Identify which cell holds the provided text, then report its [X, Y] central coordinate. 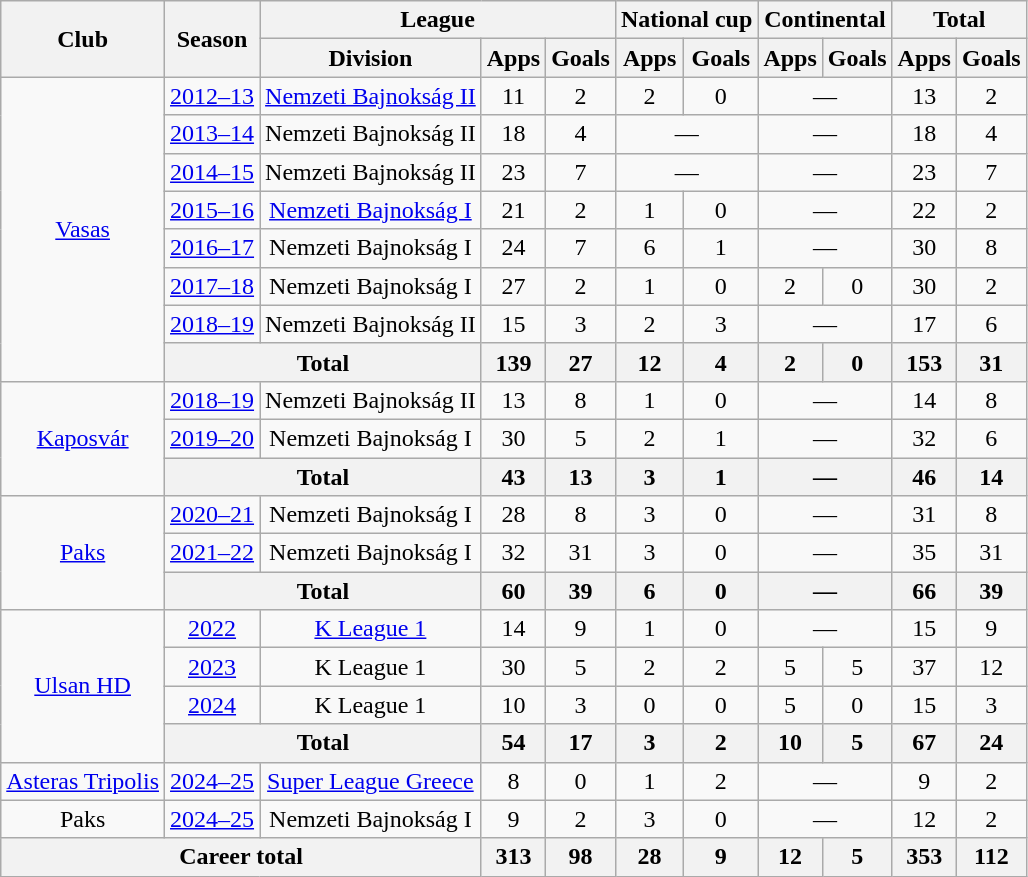
National cup [686, 20]
Season [212, 39]
2012–13 [212, 96]
Super League Greece [371, 781]
Ulsan HD [83, 686]
2021–22 [212, 553]
21 [513, 210]
2017–18 [212, 286]
2022 [212, 629]
2016–17 [212, 248]
2013–14 [212, 134]
98 [581, 857]
2024 [212, 705]
2014–15 [212, 172]
153 [924, 362]
67 [924, 743]
Kaposvár [83, 438]
66 [924, 591]
Career total [241, 857]
11 [513, 96]
353 [924, 857]
2015–16 [212, 210]
Club [83, 39]
43 [513, 477]
Continental [825, 20]
2023 [212, 667]
Asteras Tripolis [83, 781]
313 [513, 857]
60 [513, 591]
Division [371, 58]
Vasas [83, 229]
54 [513, 743]
46 [924, 477]
37 [924, 667]
112 [991, 857]
139 [513, 362]
2020–21 [212, 515]
League [438, 20]
22 [924, 210]
35 [924, 553]
2019–20 [212, 438]
